Detect which cell encompasses the target text, then output its [X, Y] center coordinate. 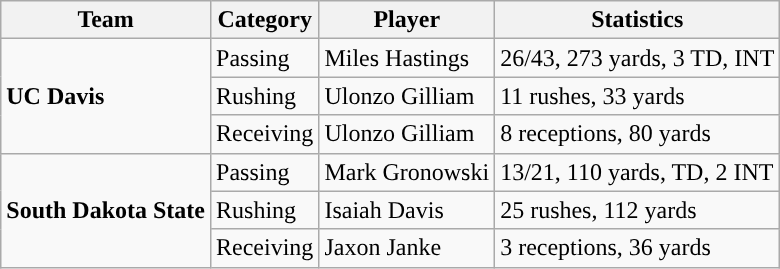
Player [407, 20]
Team [106, 20]
3 receptions, 36 yards [638, 248]
Jaxon Janke [407, 248]
26/43, 273 yards, 3 TD, INT [638, 58]
South Dakota State [106, 210]
8 receptions, 80 yards [638, 134]
Statistics [638, 20]
11 rushes, 33 yards [638, 96]
25 rushes, 112 yards [638, 210]
Category [265, 20]
UC Davis [106, 96]
Miles Hastings [407, 58]
13/21, 110 yards, TD, 2 INT [638, 172]
Mark Gronowski [407, 172]
Isaiah Davis [407, 210]
